Output the (x, y) coordinate of the center of the cell containing the given text.  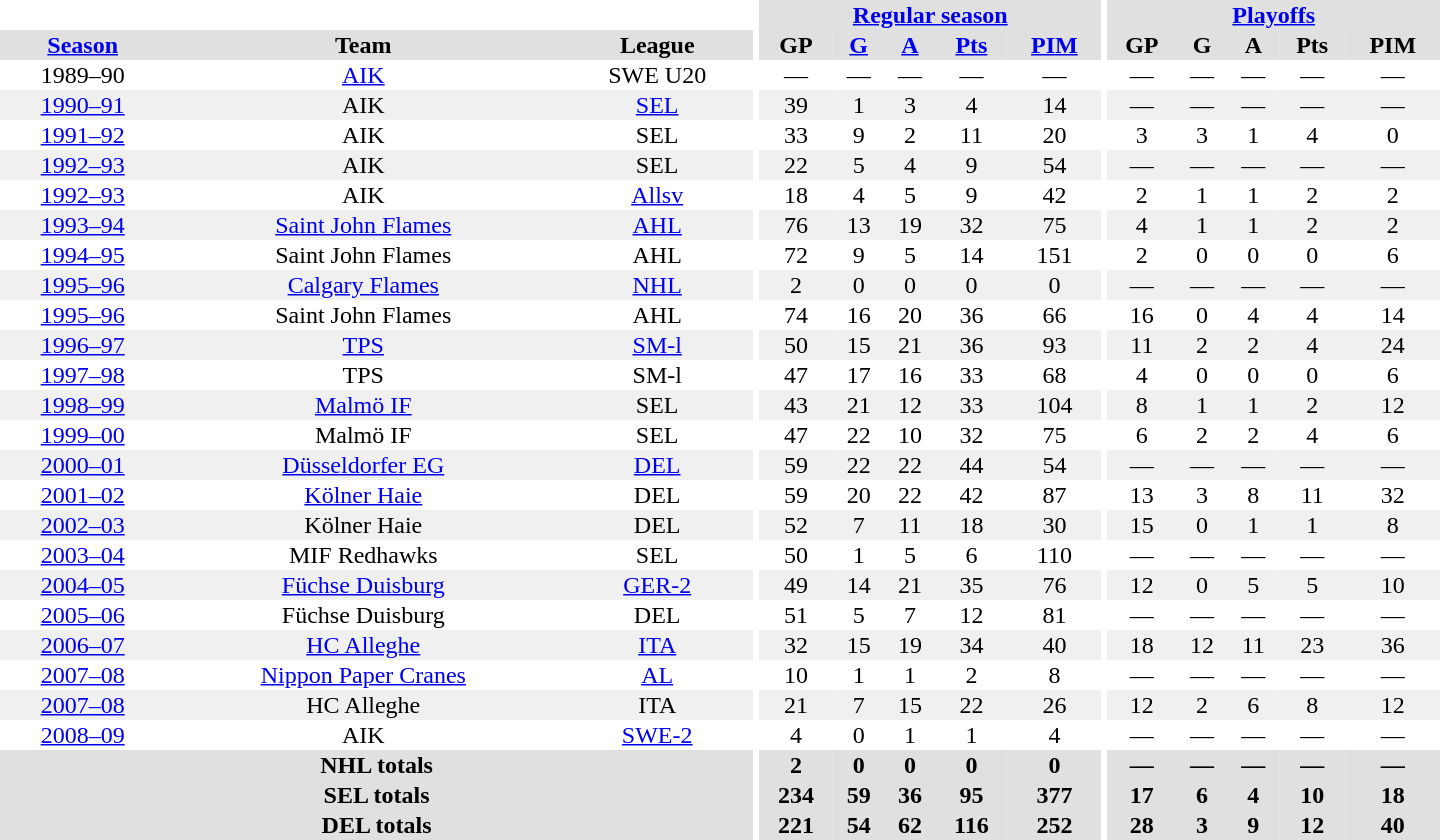
28 (1142, 825)
GER-2 (657, 585)
66 (1054, 315)
2002–03 (82, 525)
2000–01 (82, 465)
44 (972, 465)
1996–97 (82, 345)
221 (796, 825)
87 (1054, 495)
1997–98 (82, 375)
116 (972, 825)
104 (1054, 405)
Team (363, 45)
2001–02 (82, 495)
49 (796, 585)
League (657, 45)
Season (82, 45)
52 (796, 525)
2004–05 (82, 585)
234 (796, 795)
NHL totals (376, 765)
68 (1054, 375)
93 (1054, 345)
MIF Redhawks (363, 555)
1999–00 (82, 435)
72 (796, 255)
39 (796, 105)
1991–92 (82, 135)
30 (1054, 525)
151 (1054, 255)
26 (1054, 705)
SWE-2 (657, 735)
1994–95 (82, 255)
SWE U20 (657, 75)
1989–90 (82, 75)
95 (972, 795)
35 (972, 585)
2003–04 (82, 555)
SEL totals (376, 795)
Playoffs (1274, 15)
Düsseldorfer EG (363, 465)
74 (796, 315)
Regular season (930, 15)
DEL totals (376, 825)
Nippon Paper Cranes (363, 675)
81 (1054, 615)
43 (796, 405)
110 (1054, 555)
62 (910, 825)
NHL (657, 285)
1998–99 (82, 405)
34 (972, 645)
23 (1312, 645)
1993–94 (82, 225)
51 (796, 615)
252 (1054, 825)
Allsv (657, 195)
AL (657, 675)
2008–09 (82, 735)
2006–07 (82, 645)
2005–06 (82, 615)
Calgary Flames (363, 285)
377 (1054, 795)
24 (1392, 345)
1990–91 (82, 105)
